Identify which cell holds the provided text, then report its [X, Y] central coordinate. 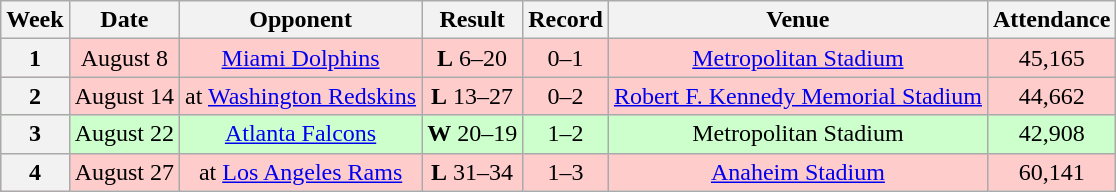
2 [35, 96]
W 20–19 [472, 134]
60,141 [1051, 172]
Anaheim Stadium [798, 172]
Robert F. Kennedy Memorial Stadium [798, 96]
Miami Dolphins [301, 58]
1 [35, 58]
Attendance [1051, 20]
at Washington Redskins [301, 96]
42,908 [1051, 134]
45,165 [1051, 58]
0–1 [566, 58]
4 [35, 172]
1–2 [566, 134]
Result [472, 20]
3 [35, 134]
August 27 [124, 172]
1–3 [566, 172]
at Los Angeles Rams [301, 172]
0–2 [566, 96]
44,662 [1051, 96]
Venue [798, 20]
L 13–27 [472, 96]
Date [124, 20]
Opponent [301, 20]
L 6–20 [472, 58]
Record [566, 20]
August 8 [124, 58]
L 31–34 [472, 172]
Atlanta Falcons [301, 134]
August 22 [124, 134]
August 14 [124, 96]
Week [35, 20]
